Pinpoint the cell where the given text exists, returning its [x, y] midpoint coordinate. 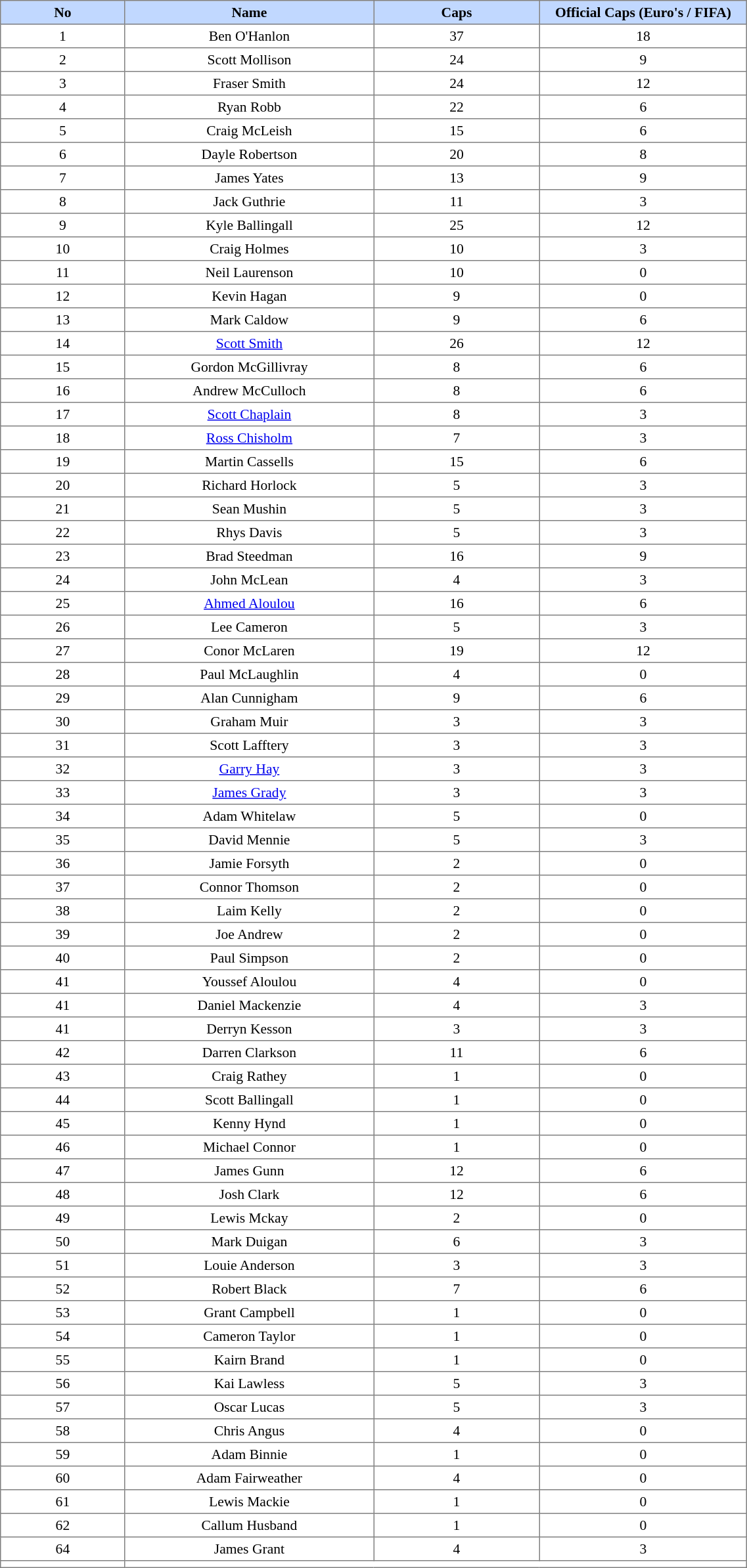
Paul McLaughlin [250, 674]
Official Caps (Euro's / FIFA) [643, 12]
Joe Andrew [250, 934]
61 [63, 1502]
32 [63, 769]
33 [63, 793]
Daniel Mackenzie [250, 1005]
Grant Campbell [250, 1313]
Paul Simpson [250, 958]
31 [63, 745]
Name [250, 12]
Chris Angus [250, 1431]
Ross Chisholm [250, 438]
Robert Black [250, 1289]
Connor Thomson [250, 887]
53 [63, 1313]
Conor McLaren [250, 651]
Kenny Hynd [250, 1123]
Craig Holmes [250, 249]
60 [63, 1478]
No [63, 12]
Josh Clark [250, 1194]
42 [63, 1053]
Darren Clarkson [250, 1053]
Graham Muir [250, 722]
Laim Kelly [250, 911]
James Grant [250, 1549]
Adam Binnie [250, 1454]
51 [63, 1265]
Scott Lafftery [250, 745]
47 [63, 1171]
49 [63, 1218]
Ben O'Hanlon [250, 36]
50 [63, 1242]
James Grady [250, 793]
46 [63, 1147]
14 [63, 343]
36 [63, 863]
Brad Steedman [250, 556]
Mark Duigan [250, 1242]
23 [63, 556]
Adam Fairweather [250, 1478]
Adam Whitelaw [250, 816]
57 [63, 1407]
Dayle Robertson [250, 154]
John McLean [250, 580]
30 [63, 722]
Oscar Lucas [250, 1407]
Garry Hay [250, 769]
43 [63, 1076]
Rhys Davis [250, 533]
39 [63, 934]
Scott Mollison [250, 60]
James Gunn [250, 1171]
56 [63, 1383]
34 [63, 816]
29 [63, 698]
Gordon McGillivray [250, 367]
Louie Anderson [250, 1265]
45 [63, 1123]
Scott Ballingall [250, 1100]
58 [63, 1431]
52 [63, 1289]
Ahmed Aloulou [250, 603]
Lewis Mackie [250, 1502]
38 [63, 911]
Michael Connor [250, 1147]
Mark Caldow [250, 320]
Kai Lawless [250, 1383]
Cameron Taylor [250, 1336]
40 [63, 958]
44 [63, 1100]
Sean Mushin [250, 509]
28 [63, 674]
Scott Smith [250, 343]
Ryan Robb [250, 107]
Fraser Smith [250, 83]
Martin Cassells [250, 462]
Neil Laurenson [250, 272]
Scott Chaplain [250, 414]
27 [63, 651]
David Mennie [250, 840]
Lewis Mckay [250, 1218]
Kevin Hagan [250, 296]
James Yates [250, 178]
Andrew McCulloch [250, 391]
48 [63, 1194]
59 [63, 1454]
Derryn Kesson [250, 1029]
Richard Horlock [250, 485]
55 [63, 1360]
Caps [457, 12]
35 [63, 840]
Jamie Forsyth [250, 863]
21 [63, 509]
Kairn Brand [250, 1360]
Craig Rathey [250, 1076]
Craig McLeish [250, 131]
Kyle Ballingall [250, 225]
64 [63, 1549]
62 [63, 1525]
17 [63, 414]
54 [63, 1336]
Youssef Aloulou [250, 982]
Jack Guthrie [250, 202]
Callum Husband [250, 1525]
Lee Cameron [250, 627]
Alan Cunnigham [250, 698]
